Output the (x, y) coordinate of the center of the cell containing the given text.  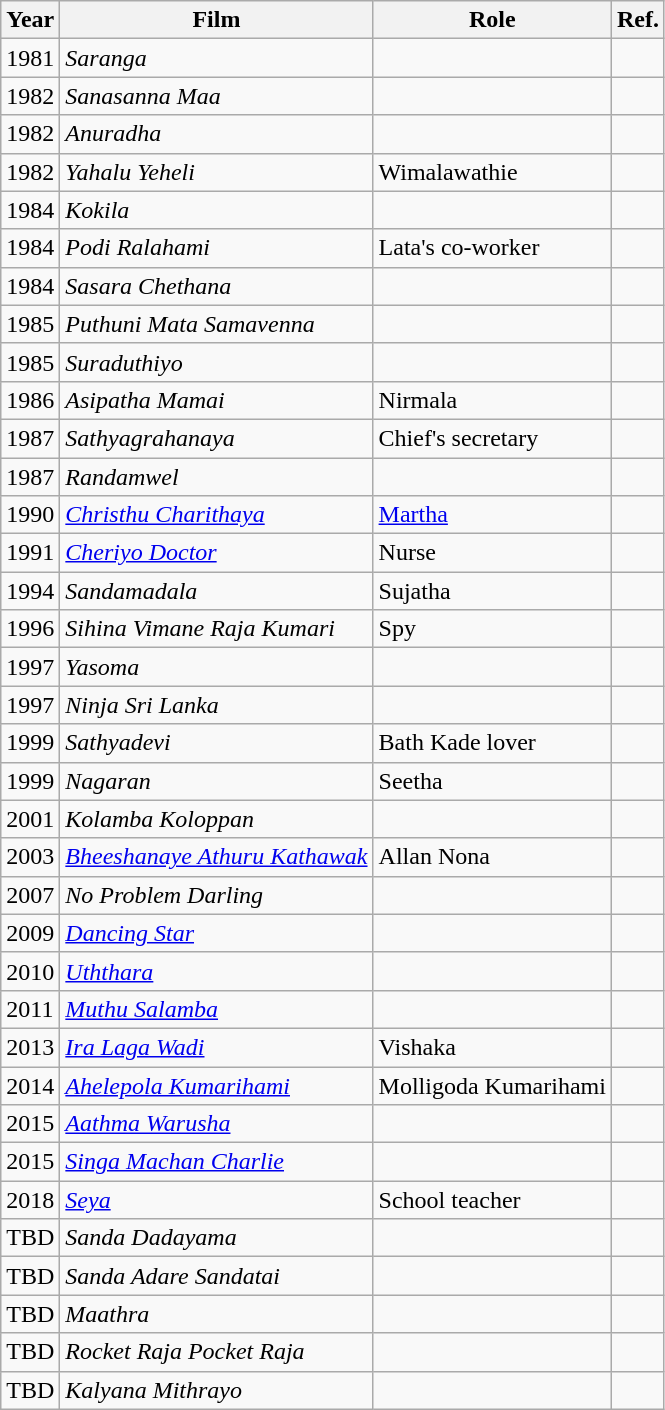
Christhu Charithaya (216, 515)
Uththara (216, 971)
Bheeshanaye Athuru Kathawak (216, 857)
Saranga (216, 58)
School teacher (492, 1200)
Randamwel (216, 477)
Chief's secretary (492, 438)
Sasara Chethana (216, 286)
Sanda Dadayama (216, 1238)
2014 (30, 1085)
Film (216, 20)
Yasoma (216, 667)
Nagaran (216, 781)
Sathyagrahanaya (216, 438)
Ira Laga Wadi (216, 1047)
Dancing Star (216, 933)
Kalyana Mithrayo (216, 1390)
Sujatha (492, 591)
2018 (30, 1200)
2010 (30, 971)
Muthu Salamba (216, 1009)
Molligoda Kumarihami (492, 1085)
Podi Ralahami (216, 248)
Sanda Adare Sandatai (216, 1276)
2011 (30, 1009)
Suraduthiyo (216, 362)
Vishaka (492, 1047)
Sanasanna Maa (216, 96)
No Problem Darling (216, 895)
Kokila (216, 210)
Aathma Warusha (216, 1124)
Cheriyo Doctor (216, 553)
Martha (492, 515)
Asipatha Mamai (216, 400)
1991 (30, 553)
Year (30, 20)
2013 (30, 1047)
1981 (30, 58)
Allan Nona (492, 857)
2001 (30, 819)
Seya (216, 1200)
Ninja Sri Lanka (216, 705)
Sathyadevi (216, 743)
Spy (492, 629)
Lata's co-worker (492, 248)
2003 (30, 857)
1994 (30, 591)
Anuradha (216, 134)
Singa Machan Charlie (216, 1162)
Role (492, 20)
Ref. (638, 20)
Wimalawathie (492, 172)
1986 (30, 400)
Nurse (492, 553)
Sandamadala (216, 591)
Rocket Raja Pocket Raja (216, 1352)
Sihina Vimane Raja Kumari (216, 629)
2009 (30, 933)
1996 (30, 629)
Ahelepola Kumarihami (216, 1085)
Kolamba Koloppan (216, 819)
Yahalu Yeheli (216, 172)
2007 (30, 895)
Bath Kade lover (492, 743)
Seetha (492, 781)
Maathra (216, 1314)
1990 (30, 515)
Puthuni Mata Samavenna (216, 324)
Nirmala (492, 400)
